Output the (x, y) coordinate of the center of the cell containing the given text.  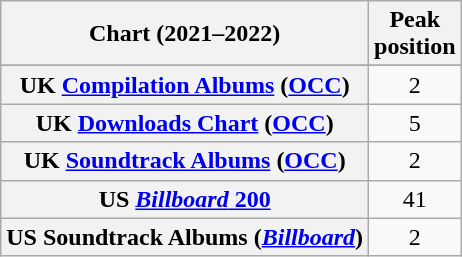
UK Downloads Chart (OCC) (185, 123)
US Soundtrack Albums (Billboard) (185, 237)
UK Soundtrack Albums (OCC) (185, 161)
41 (415, 199)
Peakposition (415, 34)
US Billboard 200 (185, 199)
UK Compilation Albums (OCC) (185, 85)
Chart (2021–2022) (185, 34)
5 (415, 123)
